Identify which cell holds the provided text, then report its (X, Y) central coordinate. 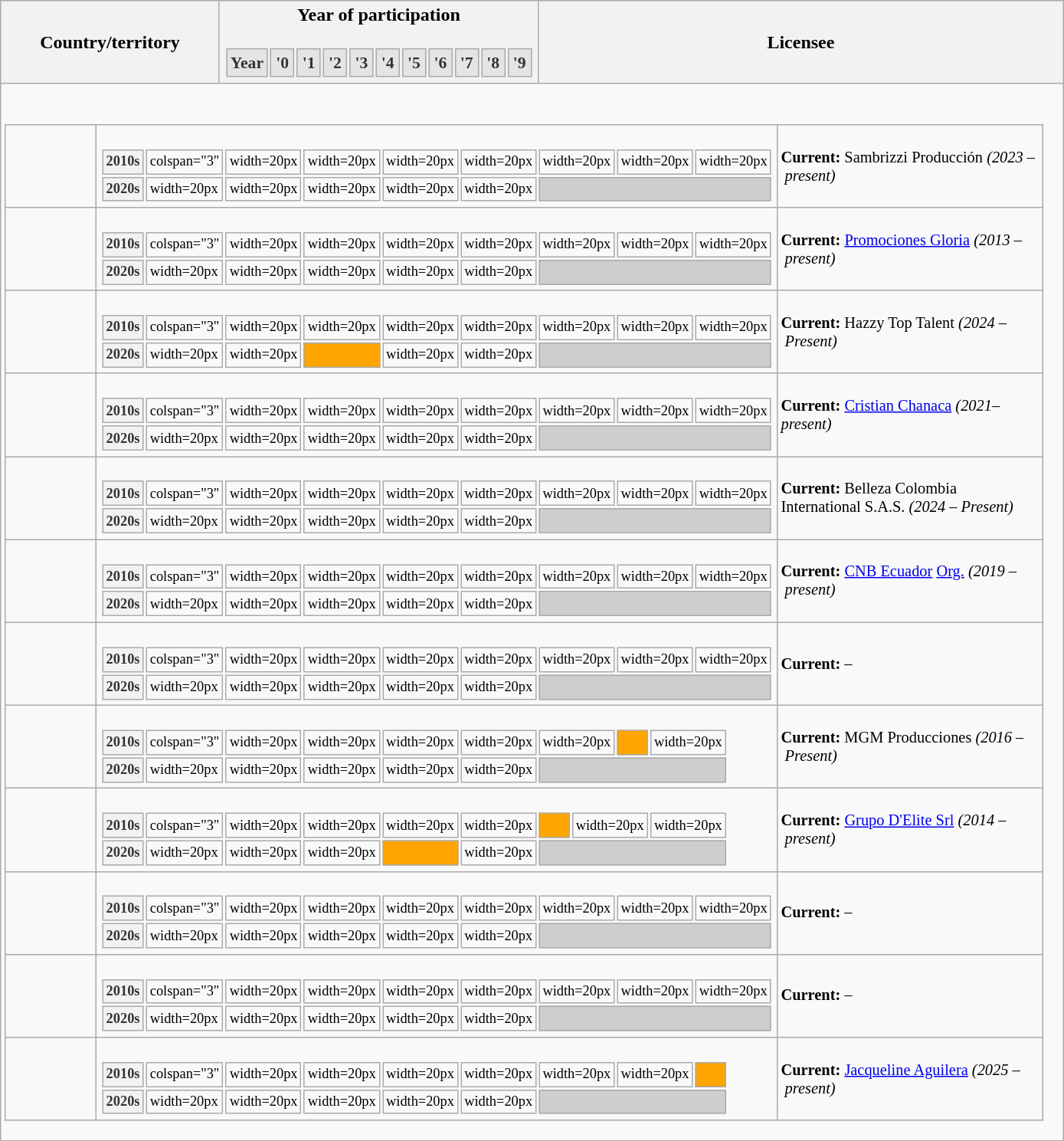
Current: Hazzy Top Talent (2024 – Present) (910, 332)
2010s colspan="3" width=20px width=20px width=20px width=20px width=20px width=20px width=20px 2020s width=20px width=20px width=20px width=20px (437, 332)
'1 (308, 63)
'0 (282, 63)
'6 (440, 63)
'3 (362, 63)
Licensee (800, 42)
Current: CNB Ecuador Org. (2019 – present) (910, 581)
2010s colspan="3" width=20px width=20px width=20px width=20px width=20px width=20px 2020s width=20px width=20px width=20px width=20px (437, 830)
Current: Sambrizzi Producción (2023 – present) (910, 166)
Country/territory (110, 42)
'5 (414, 63)
'4 (388, 63)
'2 (336, 63)
Current: Jacqueline Aguilera (2025 – present) (910, 1079)
'9 (519, 63)
Year of participation Year '0 '1 '2 '3 '4 '5 '6 '7 '8 '9 (378, 42)
'8 (493, 63)
Current: Grupo D'Elite Srl (2014 – present) (910, 830)
'7 (467, 63)
Current: MGM Producciones (2016 – Present) (910, 747)
Current: Promociones Gloria (2013 – present) (910, 249)
Year (247, 63)
Current: Cristian Chanaca (2021–present) (910, 415)
Current: Belleza Colombia International S.A.S. (2024 – Present) (910, 498)
